Identify which cell holds the provided text, then report its (X, Y) central coordinate. 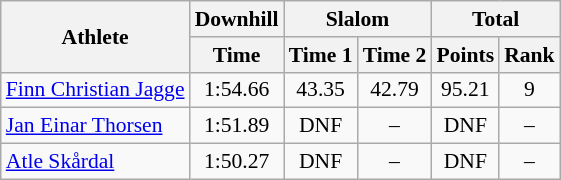
9 (530, 90)
Finn Christian Jagge (96, 90)
Slalom (358, 19)
1:50.27 (237, 162)
95.21 (465, 90)
Time 1 (321, 55)
Downhill (237, 19)
Total (495, 19)
Athlete (96, 36)
43.35 (321, 90)
Time (237, 55)
42.79 (395, 90)
Rank (530, 55)
1:51.89 (237, 126)
Time 2 (395, 55)
Jan Einar Thorsen (96, 126)
Points (465, 55)
1:54.66 (237, 90)
Atle Skårdal (96, 162)
